Find where the given text appears and provide that cell's center as (X, Y) coordinate. 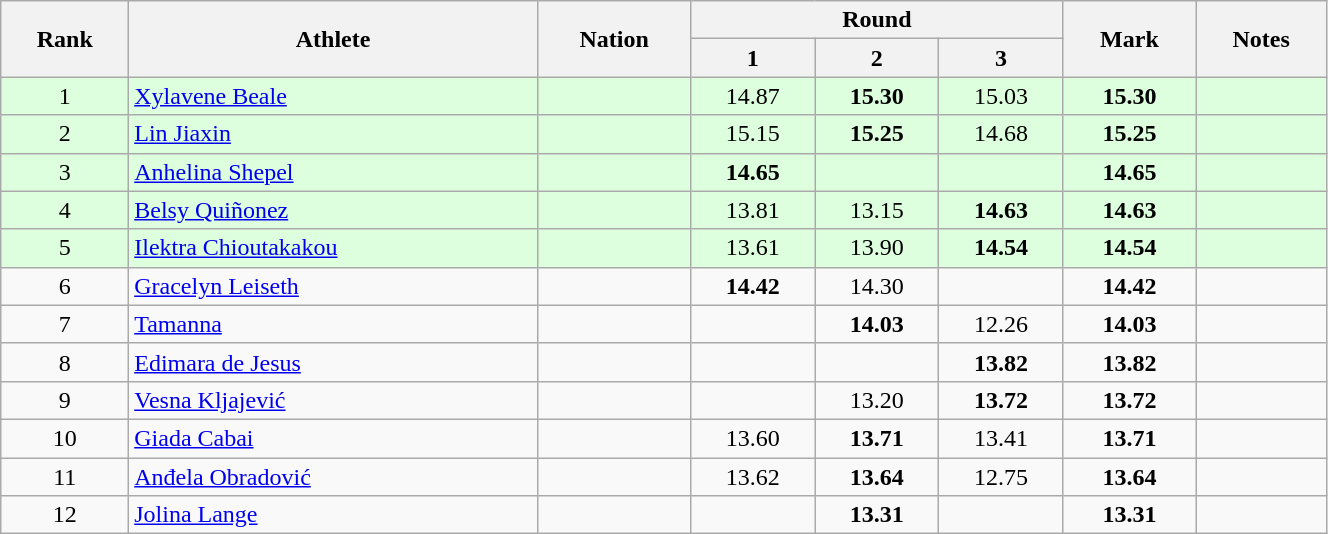
13.61 (753, 248)
Rank (65, 39)
14.87 (753, 96)
12.26 (1001, 324)
13.20 (877, 400)
12.75 (1001, 477)
Anhelina Shepel (334, 172)
13.81 (753, 210)
Tamanna (334, 324)
13.41 (1001, 438)
Mark (1130, 39)
12 (65, 515)
Athlete (334, 39)
Xylavene Beale (334, 96)
9 (65, 400)
15.15 (753, 134)
Ilektra Chioutakakou (334, 248)
8 (65, 362)
11 (65, 477)
13.60 (753, 438)
Vesna Kljajević (334, 400)
13.90 (877, 248)
14.30 (877, 286)
Notes (1262, 39)
Nation (614, 39)
14.68 (1001, 134)
Gracelyn Leiseth (334, 286)
Belsy Quiñonez (334, 210)
7 (65, 324)
5 (65, 248)
15.03 (1001, 96)
Giada Cabai (334, 438)
Lin Jiaxin (334, 134)
13.15 (877, 210)
Round (877, 20)
Jolina Lange (334, 515)
10 (65, 438)
Edimara de Jesus (334, 362)
13.62 (753, 477)
6 (65, 286)
4 (65, 210)
Anđela Obradović (334, 477)
